Output the (x, y) coordinate of the center of the cell containing the given text.  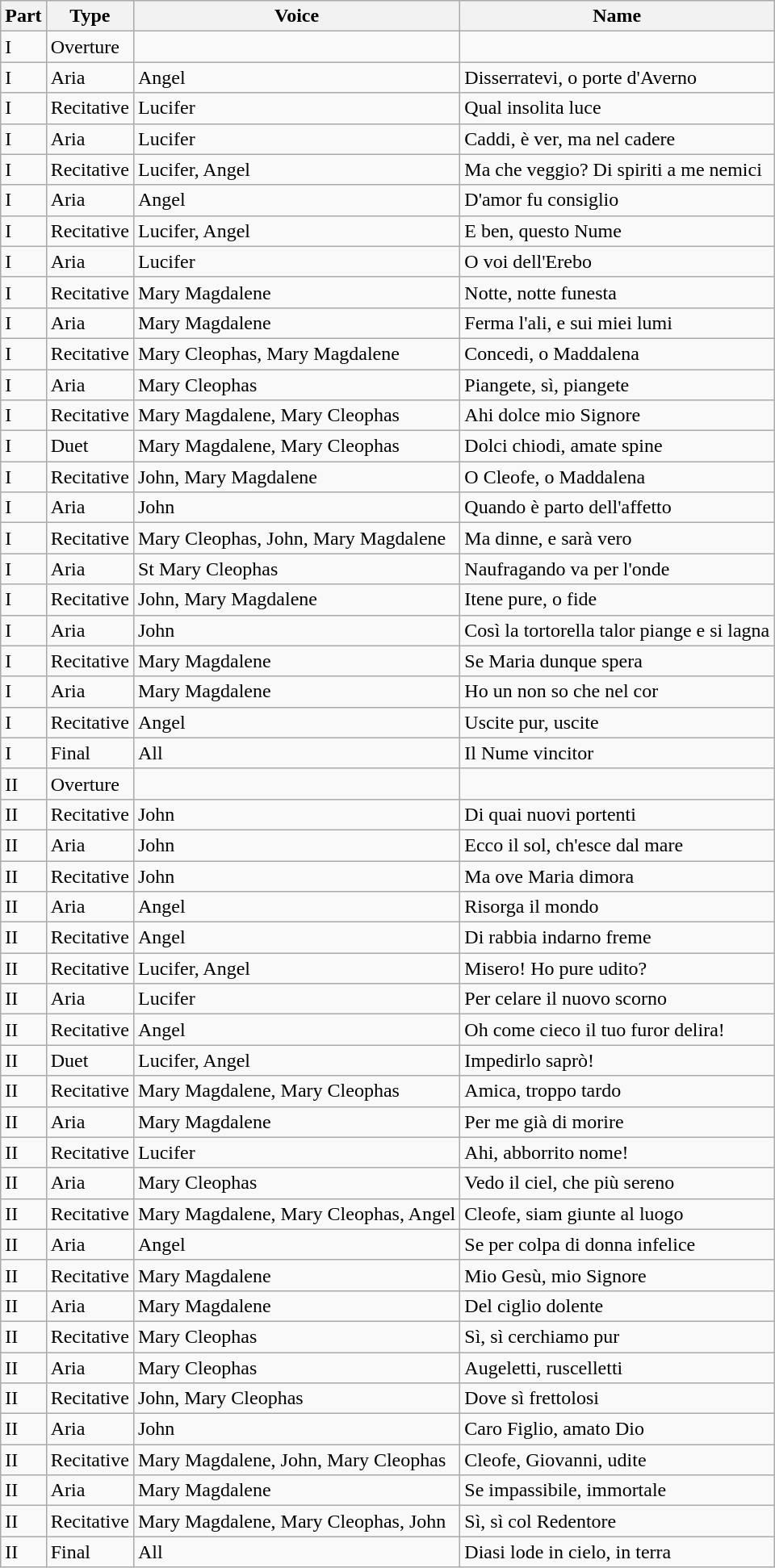
Risorga il mondo (617, 907)
Per celare il nuovo scorno (617, 999)
Qual insolita luce (617, 108)
Sì, sì col Redentore (617, 1521)
Ma ove Maria dimora (617, 876)
Voice (296, 16)
Cleofe, siam giunte al luogo (617, 1214)
Part (23, 16)
Impedirlo saprò! (617, 1060)
Mary Cleophas, Mary Magdalene (296, 353)
Per me già di morire (617, 1122)
Concedi, o Maddalena (617, 353)
E ben, questo Nume (617, 231)
Ecco il sol, ch'esce dal mare (617, 845)
Vedo il ciel, che più sereno (617, 1183)
O Cleofe, o Maddalena (617, 477)
Dolci chiodi, amate spine (617, 446)
Augeletti, ruscelletti (617, 1368)
Di quai nuovi portenti (617, 814)
Se per colpa di donna infelice (617, 1244)
St Mary Cleophas (296, 569)
Ma che veggio? Di spiriti a me nemici (617, 169)
Di rabbia indarno freme (617, 938)
John, Mary Cleophas (296, 1399)
Del ciglio dolente (617, 1306)
Misero! Ho pure udito? (617, 968)
Se Maria dunque spera (617, 661)
Ho un non so che nel cor (617, 692)
Caro Figlio, amato Dio (617, 1429)
Caddi, è ver, ma nel cadere (617, 139)
Dove sì frettolosi (617, 1399)
Sì, sì cerchiamo pur (617, 1336)
Disserratevi, o porte d'Averno (617, 77)
Mary Magdalene, Mary Cleophas, John (296, 1521)
Naufragando va per l'onde (617, 569)
Notte, notte funesta (617, 292)
Piangete, sì, piangete (617, 385)
Ahi dolce mio Signore (617, 416)
Type (90, 16)
Mary Cleophas, John, Mary Magdalene (296, 538)
Così la tortorella talor piange e si lagna (617, 630)
Ma dinne, e sarà vero (617, 538)
Name (617, 16)
Ahi, abborrito nome! (617, 1152)
Mary Magdalene, Mary Cleophas, Angel (296, 1214)
Amica, troppo tardo (617, 1091)
O voi dell'Erebo (617, 261)
Cleofe, Giovanni, udite (617, 1460)
Se impassibile, immortale (617, 1491)
Oh come cieco il tuo furor delira! (617, 1030)
Ferma l'ali, e sui miei lumi (617, 323)
Itene pure, o fide (617, 600)
Uscite pur, uscite (617, 722)
Mary Magdalene, John, Mary Cleophas (296, 1460)
Mio Gesù, mio Signore (617, 1275)
Il Nume vincitor (617, 753)
Diasi lode in cielo, in terra (617, 1552)
Quando è parto dell'affetto (617, 508)
D'amor fu consiglio (617, 200)
